Find where the given text appears and provide that cell's center as (x, y) coordinate. 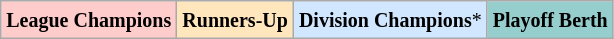
Division Champions* (390, 20)
League Champions (89, 20)
Runners-Up (236, 20)
Playoff Berth (550, 20)
